Find where the given text appears and provide that cell's center as [x, y] coordinate. 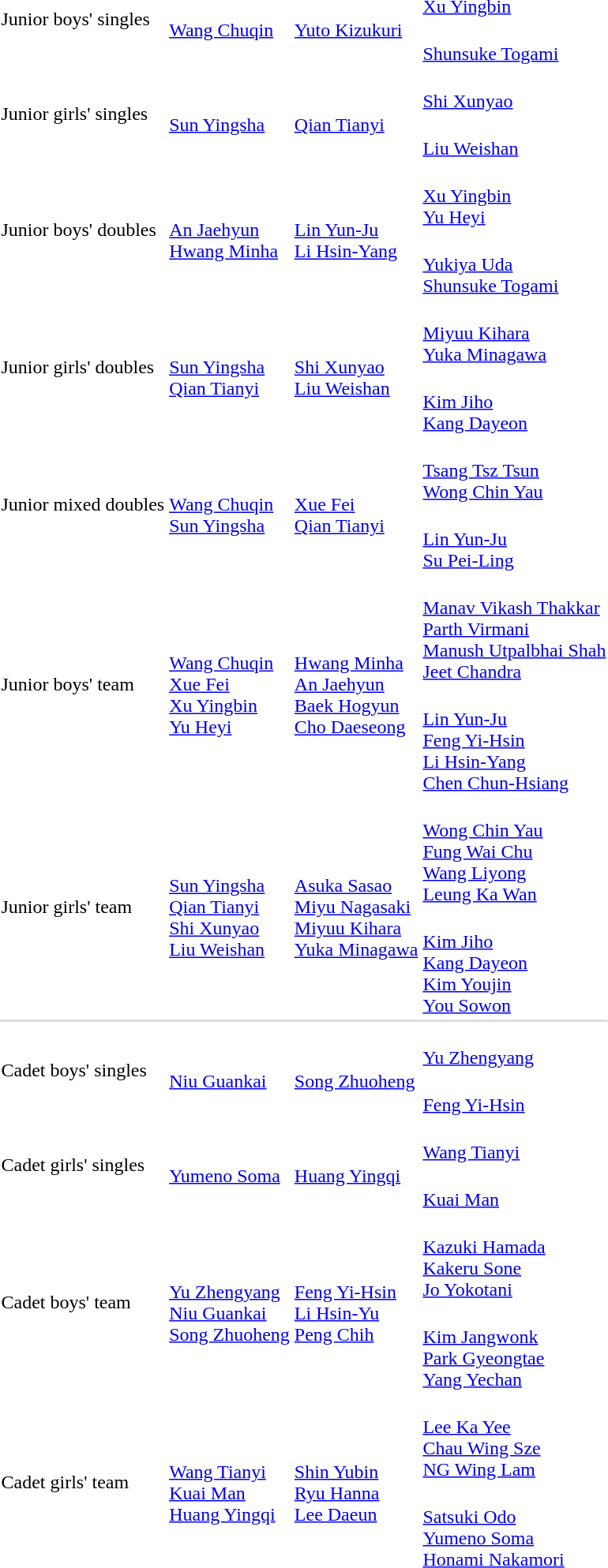
Niu Guankai [230, 1070]
An JaehyunHwang Minha [230, 230]
Sun YingshaQian TianyiShi XunyaoLiu Weishan [230, 907]
Yukiya UdaShunsuke Togami [515, 264]
Junior boys' doubles [83, 230]
Liu Weishan [515, 137]
Yumeno Soma [230, 1165]
Wang ChuqinSun Yingsha [230, 505]
Feng Yi-HsinLi Hsin-YuPeng Chih [356, 1302]
Qian Tianyi [356, 114]
Yu ZhengyangNiu GuankaiSong Zhuoheng [230, 1302]
Song Zhuoheng [356, 1070]
Kazuki HamadaKakeru SoneJo Yokotani [515, 1258]
Wang Tianyi [515, 1141]
Shi XunyaoLiu Weishan [356, 368]
Junior girls' singles [83, 114]
Sun YingshaQian Tianyi [230, 368]
Xue FeiQian Tianyi [356, 505]
Sun Yingsha [230, 114]
Cadet girls' singles [83, 1165]
Junior boys' team [83, 685]
Cadet boys' singles [83, 1070]
Kim JihoKang DayeonKim YoujinYou Sowon [515, 963]
Tsang Tsz TsunWong Chin Yau [515, 470]
Junior girls' team [83, 907]
Lin Yun-JuFeng Yi-HsinLi Hsin-YangChen Chun-Hsiang [515, 740]
Yu Zhengyang [515, 1046]
Shunsuke Togami [515, 43]
Lin Yun-JuSu Pei-Ling [515, 539]
Hwang MinhaAn JaehyunBaek HogyunCho Daeseong [356, 685]
Lee Ka YeeChau Wing SzeNG Wing Lam [515, 1438]
Junior mixed doubles [83, 505]
Lin Yun-JuLi Hsin-Yang [356, 230]
Wang ChuqinXue FeiXu YingbinYu Heyi [230, 685]
Wong Chin YauFung Wai ChuWang LiyongLeung Ka Wan [515, 851]
Cadet boys' team [83, 1302]
Shi Xunyao [515, 90]
Junior girls' doubles [83, 368]
Huang Yingqi [356, 1165]
Feng Yi-Hsin [515, 1094]
Asuka SasaoMiyu NagasakiMiyuu KiharaYuka Minagawa [356, 907]
Xu YingbinYu Heyi [515, 196]
Kim JihoKang Dayeon [515, 402]
Kim JangwonkPark GyeongtaeYang Yechan [515, 1348]
Miyuu KiharaYuka Minagawa [515, 333]
Manav Vikash ThakkarParth VirmaniManush Utpalbhai ShahJeet Chandra [515, 629]
Kuai Man [515, 1188]
